Detect which cell encompasses the target text, then output its [X, Y] center coordinate. 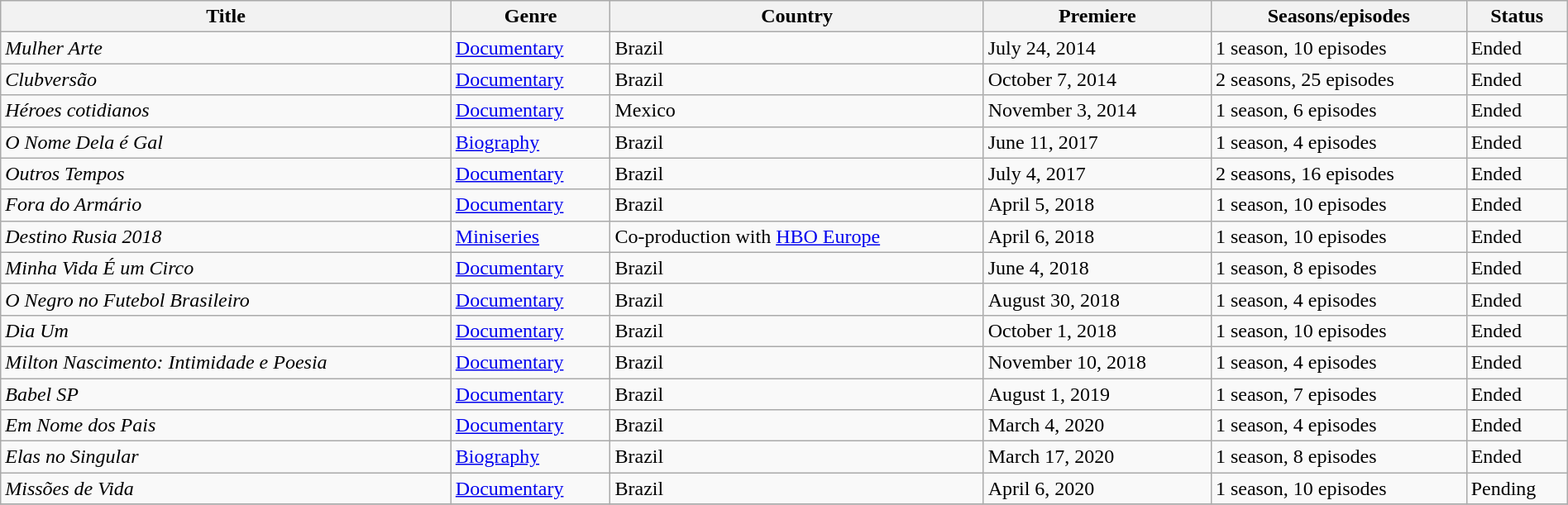
Premiere [1097, 17]
1 season, 6 episodes [1338, 111]
Missões de Vida [227, 488]
June 11, 2017 [1097, 142]
August 1, 2019 [1097, 394]
April 6, 2018 [1097, 236]
Dia Um [227, 331]
Babel SP [227, 394]
2 seasons, 16 episodes [1338, 174]
Mexico [797, 111]
Title [227, 17]
Miniseries [531, 236]
Outros Tempos [227, 174]
October 1, 2018 [1097, 331]
Héroes cotidianos [227, 111]
March 4, 2020 [1097, 426]
November 10, 2018 [1097, 362]
August 30, 2018 [1097, 299]
October 7, 2014 [1097, 79]
Genre [531, 17]
Minha Vida É um Circo [227, 268]
Clubversão [227, 79]
O Nome Dela é Gal [227, 142]
2 seasons, 25 episodes [1338, 79]
Mulher Arte [227, 48]
Elas no Singular [227, 457]
Pending [1517, 488]
April 5, 2018 [1097, 205]
O Negro no Futebol Brasileiro [227, 299]
July 4, 2017 [1097, 174]
Seasons/episodes [1338, 17]
Em Nome dos Pais [227, 426]
Country [797, 17]
November 3, 2014 [1097, 111]
June 4, 2018 [1097, 268]
Destino Rusia 2018 [227, 236]
1 season, 7 episodes [1338, 394]
April 6, 2020 [1097, 488]
July 24, 2014 [1097, 48]
Status [1517, 17]
Co-production with HBO Europe [797, 236]
Milton Nascimento: Intimidade e Poesia [227, 362]
Fora do Armário [227, 205]
March 17, 2020 [1097, 457]
